Scan for the cell matching the given text and deliver its [x, y] coordinate at center. 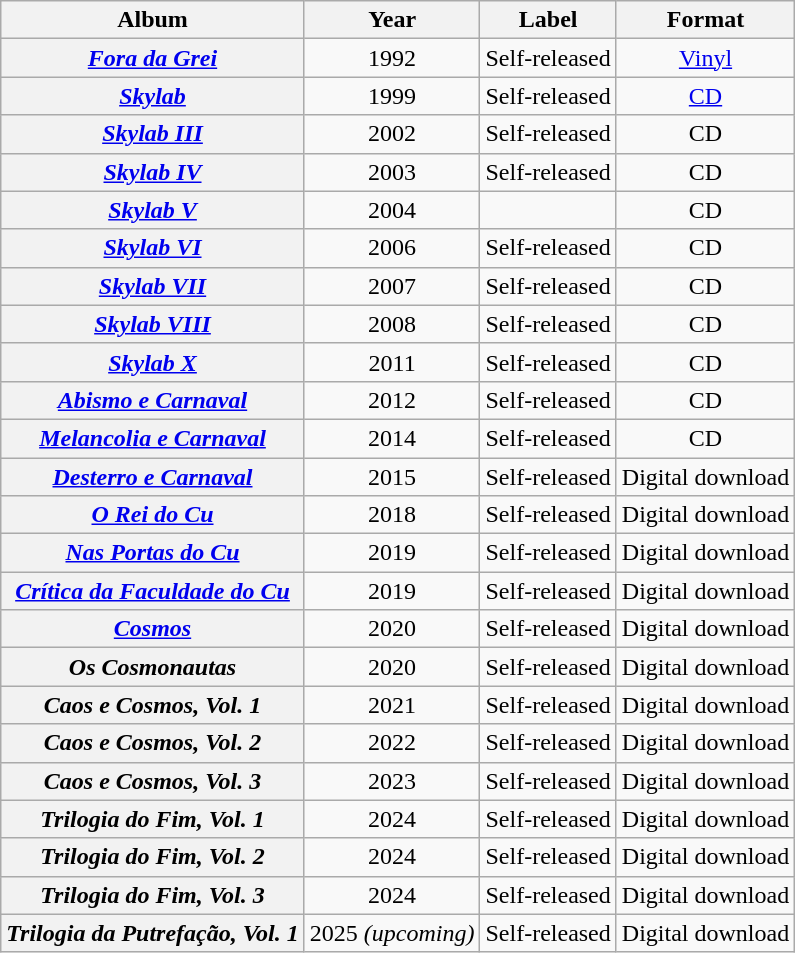
Fora da Grei [153, 58]
Skylab IV [153, 172]
1999 [392, 96]
2012 [392, 400]
2023 [392, 781]
2007 [392, 286]
2015 [392, 477]
Skylab [153, 96]
Caos e Cosmos, Vol. 3 [153, 781]
2018 [392, 515]
1992 [392, 58]
Skylab VII [153, 286]
Skylab III [153, 134]
2025 (upcoming) [392, 933]
2004 [392, 210]
Year [392, 20]
Cosmos [153, 629]
2011 [392, 362]
Skylab X [153, 362]
Caos e Cosmos, Vol. 2 [153, 743]
Trilogia do Fim, Vol. 1 [153, 819]
Desterro e Carnaval [153, 477]
Skylab VIII [153, 324]
2006 [392, 248]
O Rei do Cu [153, 515]
Skylab V [153, 210]
Trilogia da Putrefação, Vol. 1 [153, 933]
Vinyl [705, 58]
Nas Portas do Cu [153, 553]
2003 [392, 172]
2014 [392, 438]
2022 [392, 743]
2002 [392, 134]
Trilogia do Fim, Vol. 3 [153, 895]
Label [548, 20]
Crítica da Faculdade do Cu [153, 591]
Os Cosmonautas [153, 667]
Caos e Cosmos, Vol. 1 [153, 705]
Format [705, 20]
Skylab VI [153, 248]
2021 [392, 705]
Abismo e Carnaval [153, 400]
2008 [392, 324]
Melancolia e Carnaval [153, 438]
Trilogia do Fim, Vol. 2 [153, 857]
Album [153, 20]
